Find where the given text appears and provide that cell's center as [X, Y] coordinate. 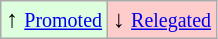
↑ Promoted [54, 20]
↓ Relegated [162, 20]
